Output the (x, y) coordinate of the center of the cell containing the given text.  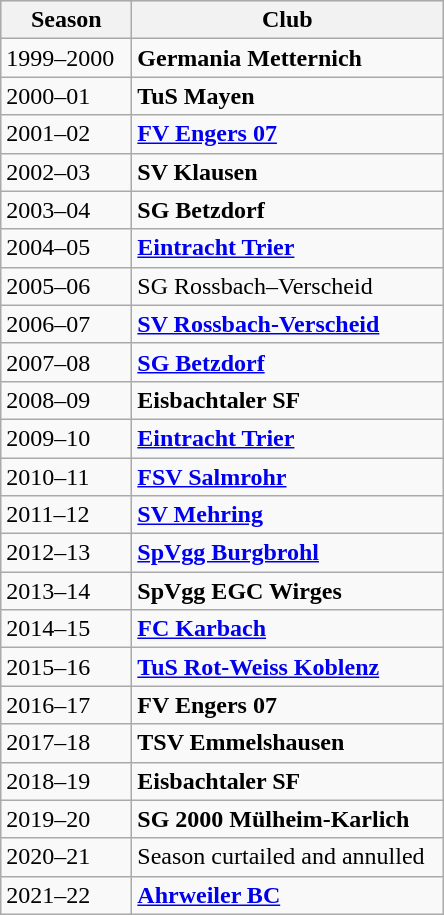
SV Mehring (288, 515)
2002–03 (66, 172)
Season (66, 20)
TuS Rot-Weiss Koblenz (288, 667)
1999–2000 (66, 58)
2011–12 (66, 515)
2013–14 (66, 591)
2009–10 (66, 438)
2004–05 (66, 248)
2016–17 (66, 705)
Club (288, 20)
SG Rossbach–Verscheid (288, 286)
2015–16 (66, 667)
Ahrweiler BC (288, 895)
Germania Metternich (288, 58)
2006–07 (66, 324)
SV Rossbach-Verscheid (288, 324)
2003–04 (66, 210)
SpVgg EGC Wirges (288, 591)
2017–18 (66, 743)
SV Klausen (288, 172)
2019–20 (66, 819)
SG 2000 Mülheim-Karlich (288, 819)
2007–08 (66, 362)
2012–13 (66, 553)
SpVgg Burgbrohl (288, 553)
2018–19 (66, 781)
2000–01 (66, 96)
2014–15 (66, 629)
Season curtailed and annulled (288, 857)
2001–02 (66, 134)
FSV Salmrohr (288, 477)
2010–11 (66, 477)
2020–21 (66, 857)
TSV Emmelshausen (288, 743)
TuS Mayen (288, 96)
2008–09 (66, 400)
2021–22 (66, 895)
FC Karbach (288, 629)
2005–06 (66, 286)
